Capture the cell that displays the provided text and extract its (X, Y) central coordinate. 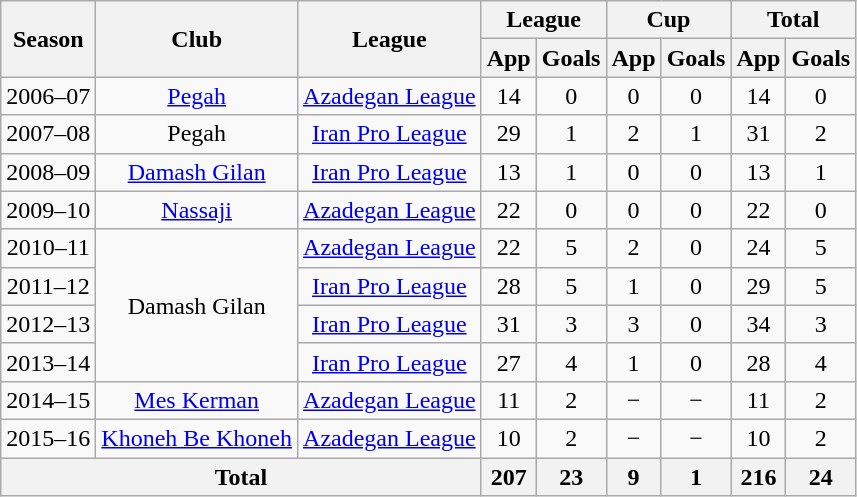
207 (508, 477)
Season (48, 39)
34 (758, 324)
2009–10 (48, 210)
2007–08 (48, 134)
2012–13 (48, 324)
2015–16 (48, 438)
9 (634, 477)
Khoneh Be Khoneh (197, 438)
2010–11 (48, 248)
2008–09 (48, 172)
Club (197, 39)
2006–07 (48, 96)
Nassaji (197, 210)
2014–15 (48, 400)
Cup (668, 20)
2013–14 (48, 362)
216 (758, 477)
27 (508, 362)
23 (571, 477)
Mes Kerman (197, 400)
2011–12 (48, 286)
